Locate the cell with the specified text and output its (X, Y) center coordinate. 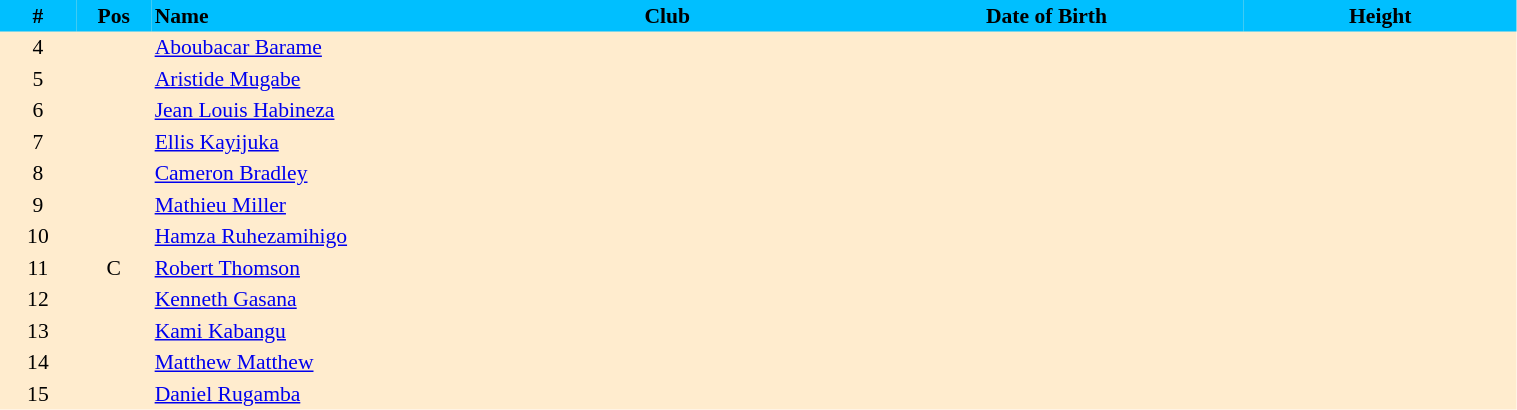
10 (38, 236)
Cameron Bradley (319, 174)
Jean Louis Habineza (319, 110)
13 (38, 331)
Daniel Rugamba (319, 394)
14 (38, 362)
11 (38, 268)
6 (38, 110)
9 (38, 205)
Pos (114, 16)
5 (38, 79)
4 (38, 48)
Kami Kabangu (319, 331)
Ellis Kayijuka (319, 142)
Club (667, 16)
Hamza Ruhezamihigo (319, 236)
Height (1380, 16)
Matthew Matthew (319, 362)
Mathieu Miller (319, 205)
C (114, 268)
15 (38, 394)
Kenneth Gasana (319, 300)
Aboubacar Barame (319, 48)
8 (38, 174)
7 (38, 142)
12 (38, 300)
Name (319, 16)
Date of Birth (1046, 16)
Robert Thomson (319, 268)
Aristide Mugabe (319, 79)
# (38, 16)
